Determine the (x, y) coordinate at the center of the cell enclosing the given text.  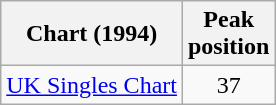
UK Singles Chart (92, 85)
Chart (1994) (92, 34)
37 (228, 85)
Peakposition (228, 34)
